Identify which cell holds the provided text, then report its (x, y) central coordinate. 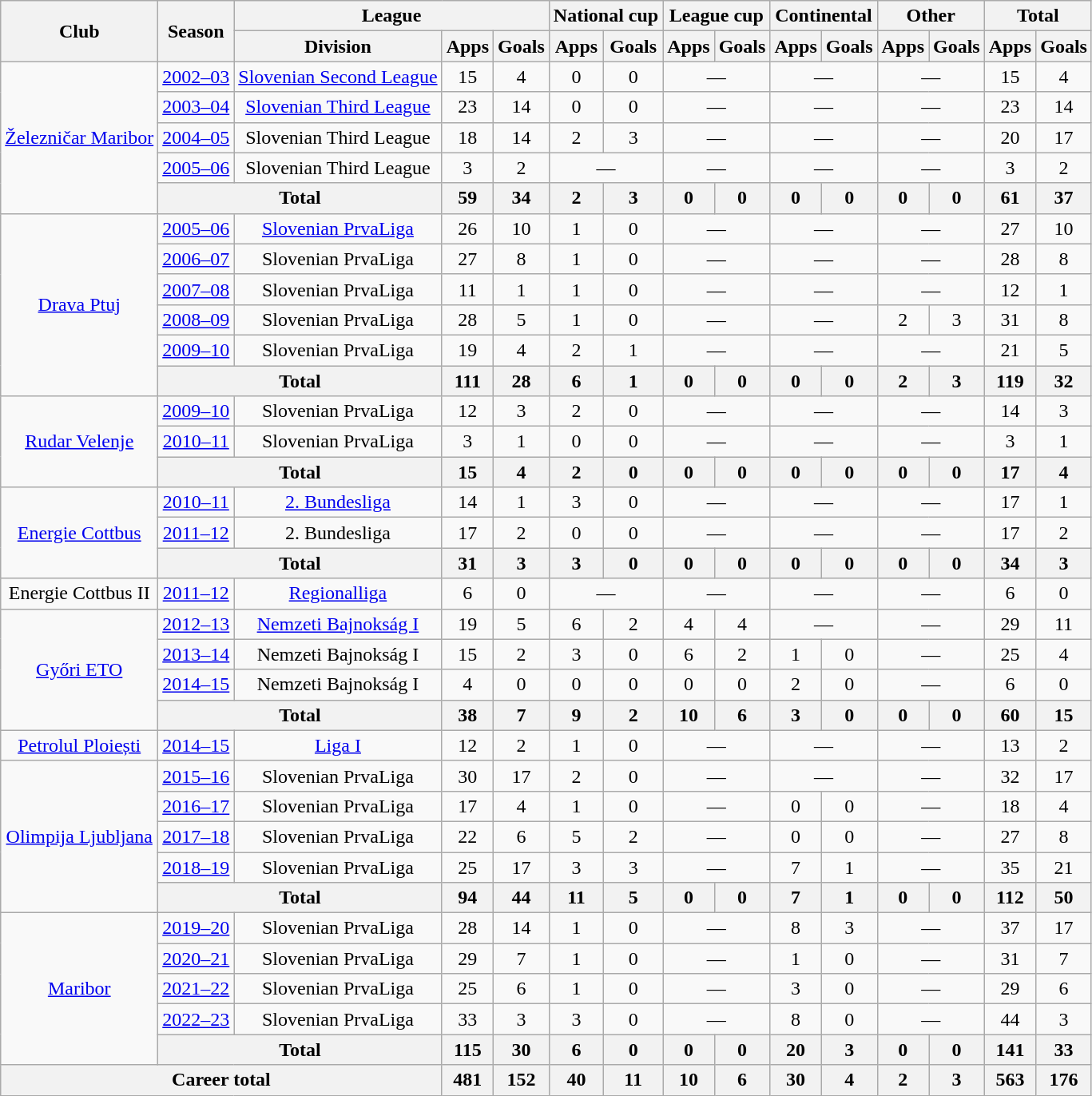
Győri ETO (80, 669)
Drava Ptuj (80, 304)
Continental (824, 16)
Season (197, 31)
141 (1010, 1050)
2004–05 (197, 137)
2013–14 (197, 654)
152 (522, 1080)
26 (467, 228)
Olimpija Ljubljana (80, 836)
94 (467, 898)
38 (467, 715)
Energie Cottbus II (80, 594)
13 (1010, 745)
Maribor (80, 989)
563 (1010, 1080)
Energie Cottbus (80, 533)
Career total (221, 1080)
2020–21 (197, 959)
2008–09 (197, 320)
61 (1010, 198)
Club (80, 31)
2006–07 (197, 259)
Regionalliga (338, 594)
League (391, 16)
60 (1010, 715)
2021–22 (197, 989)
2012–13 (197, 624)
2003–04 (197, 107)
2018–19 (197, 867)
35 (1010, 867)
National cup (606, 16)
2017–18 (197, 836)
50 (1064, 898)
Other (931, 16)
2015–16 (197, 776)
Železničar Maribor (80, 137)
2022–23 (197, 1019)
2007–08 (197, 289)
2016–17 (197, 806)
9 (576, 715)
40 (576, 1080)
Liga I (338, 745)
Petrolul Ploiești (80, 745)
481 (467, 1080)
2002–03 (197, 77)
Rudar Velenje (80, 442)
59 (467, 198)
League cup (717, 16)
176 (1064, 1080)
2019–20 (197, 928)
111 (467, 381)
Slovenian Second League (338, 77)
22 (467, 836)
119 (1010, 381)
Division (338, 46)
112 (1010, 898)
115 (467, 1050)
